Locate the cell with the specified text and output its (X, Y) center coordinate. 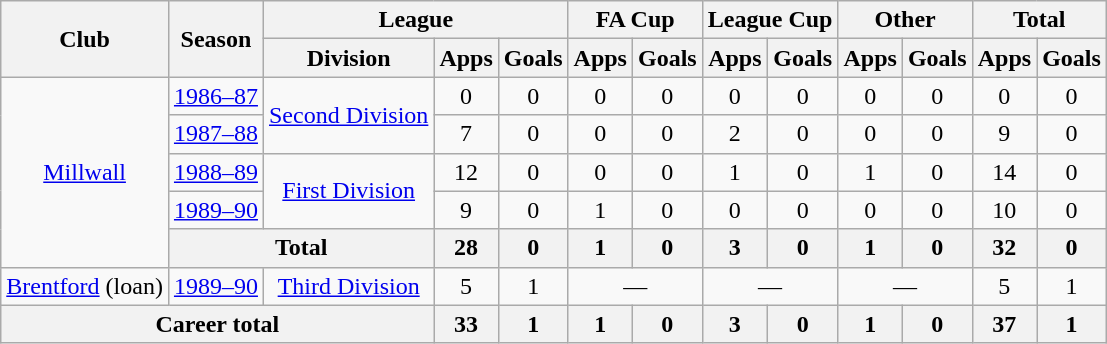
Career total (218, 324)
Brentford (loan) (85, 286)
7 (466, 134)
1986–87 (216, 96)
Division (348, 58)
Second Division (348, 115)
33 (466, 324)
Millwall (85, 172)
League Cup (770, 20)
32 (1004, 248)
2 (734, 134)
League (416, 20)
1987–88 (216, 134)
1988–89 (216, 172)
FA Cup (635, 20)
12 (466, 172)
Club (85, 39)
14 (1004, 172)
10 (1004, 210)
Third Division (348, 286)
28 (466, 248)
Other (905, 20)
Season (216, 39)
37 (1004, 324)
First Division (348, 191)
